Scan for the cell matching the given text and deliver its (x, y) coordinate at center. 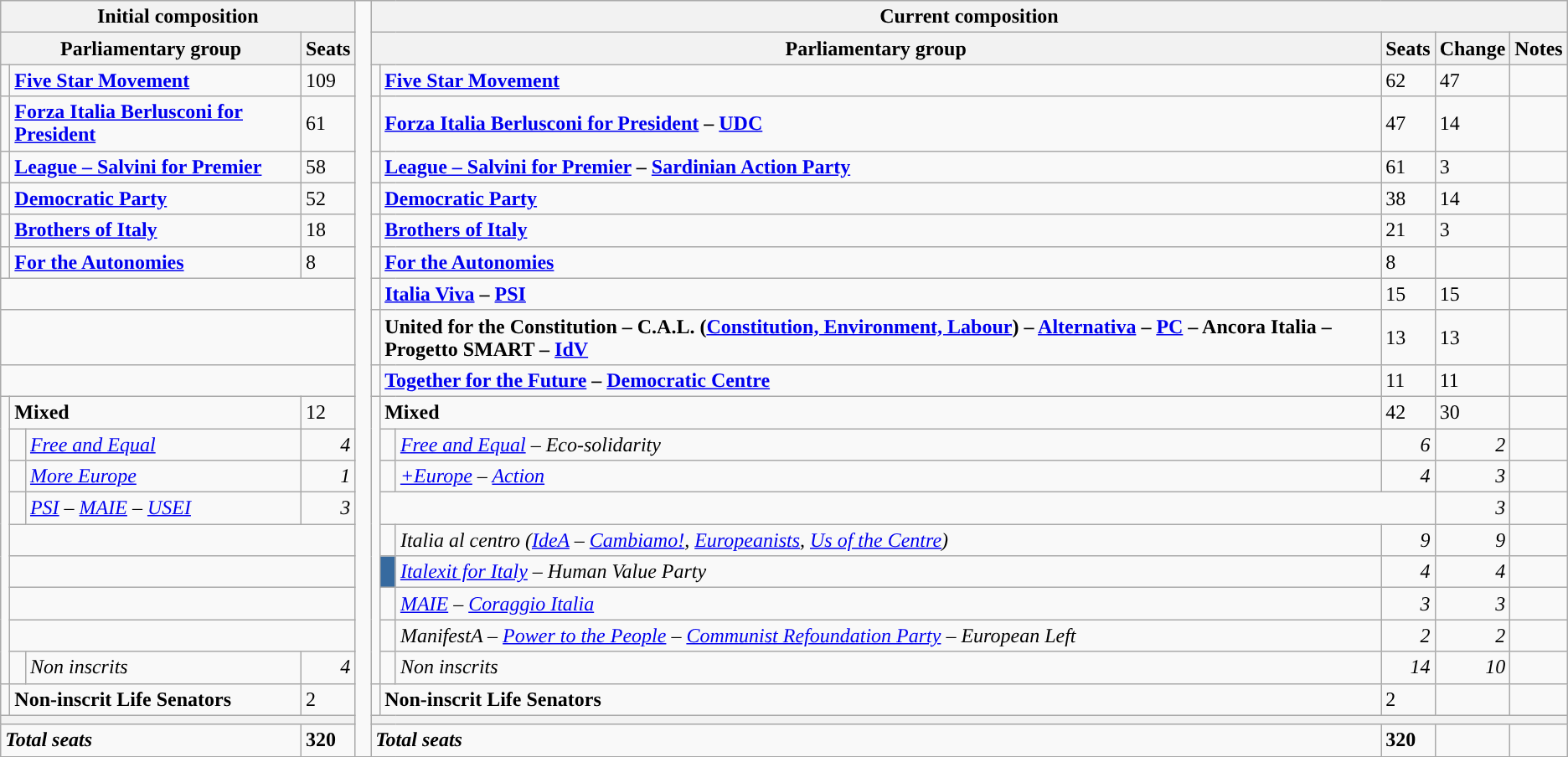
Together for the Future – Democratic Centre (881, 380)
Italia Viva – PSI (881, 294)
Forza Italia Berlusconi for President – UDC (881, 124)
Initial composition (178, 17)
12 (328, 412)
30 (1473, 412)
Forza Italia Berlusconi for President (156, 124)
PSI – MAIE – USEI (162, 508)
62 (1408, 80)
21 (1408, 230)
League – Salvini for Premier (156, 167)
Current composition (970, 17)
More Europe (162, 476)
Notes (1539, 49)
Italia al centro (IdeA – Cambiamo!, Europeanists, Us of the Centre) (888, 540)
Free and Equal – Eco-solidarity (888, 445)
18 (328, 230)
109 (328, 80)
6 (1408, 445)
10 (1473, 667)
League – Salvini for Premier – Sardinian Action Party (881, 167)
1 (328, 476)
+Europe – Action (888, 476)
Italexit for Italy – Human Value Party (888, 572)
Change (1473, 49)
52 (328, 198)
MAIE – Coraggio Italia (888, 604)
United for the Constitution – C.A.L. (Constitution, Environment, Labour) – Alternativa – PC – Ancora Italia – Progetto SMART – IdV (881, 337)
42 (1408, 412)
Free and Equal (162, 445)
58 (328, 167)
38 (1408, 198)
ManifestA – Power to the People – Communist Refoundation Party – European Left (888, 636)
